Provide the (X, Y) coordinate of the cell's center where the given text is located.  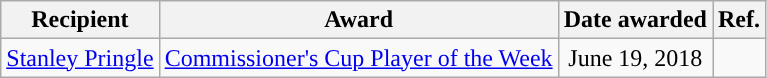
Date awarded (635, 20)
Stanley Pringle (80, 58)
June 19, 2018 (635, 58)
Recipient (80, 20)
Ref. (738, 20)
Award (358, 20)
Commissioner's Cup Player of the Week (358, 58)
